For the text-containing cell, return its midpoint in [x, y] coordinate format. 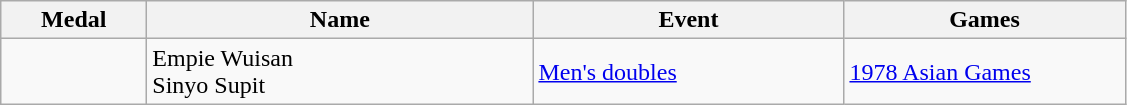
1978 Asian Games [984, 72]
Men's doubles [688, 72]
Medal [74, 20]
Empie Wuisan Sinyo Supit [340, 72]
Name [340, 20]
Event [688, 20]
Games [984, 20]
